Output the [X, Y] coordinate of the center of the cell containing the given text.  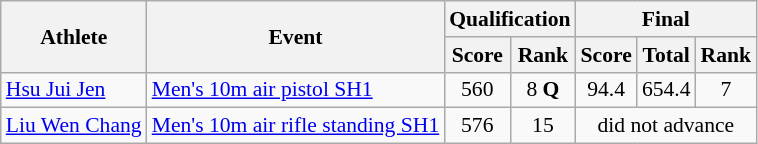
Qualification [510, 19]
15 [542, 126]
654.4 [666, 90]
Hsu Jui Jen [74, 90]
Athlete [74, 36]
Men's 10m air rifle standing SH1 [296, 126]
7 [726, 90]
560 [477, 90]
Liu Wen Chang [74, 126]
did not advance [666, 126]
Event [296, 36]
576 [477, 126]
8 Q [542, 90]
Men's 10m air pistol SH1 [296, 90]
94.4 [606, 90]
Total [666, 55]
Final [666, 19]
